Search for the cell housing the specified text and yield its [X, Y] center coordinate. 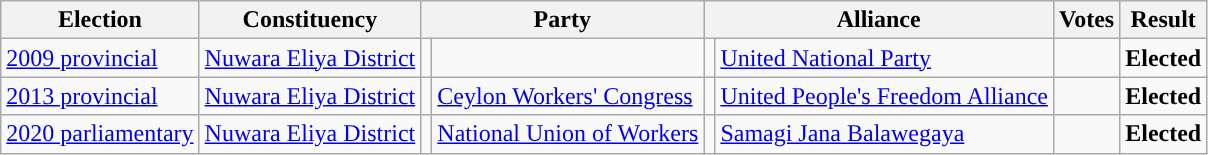
United People's Freedom Alliance [884, 96]
2020 parliamentary [100, 134]
Result [1164, 20]
National Union of Workers [568, 134]
2009 provincial [100, 58]
Constituency [310, 20]
2013 provincial [100, 96]
Ceylon Workers' Congress [568, 96]
United National Party [884, 58]
Votes [1086, 20]
Samagi Jana Balawegaya [884, 134]
Election [100, 20]
Alliance [879, 20]
Party [562, 20]
